Find where the given text appears and provide that cell's center as (X, Y) coordinate. 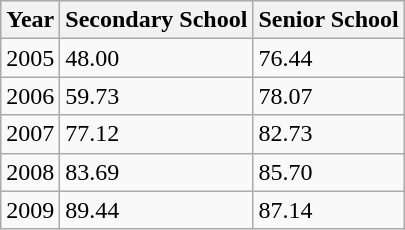
2009 (30, 210)
2007 (30, 134)
85.70 (328, 172)
83.69 (156, 172)
59.73 (156, 96)
2008 (30, 172)
76.44 (328, 58)
87.14 (328, 210)
Secondary School (156, 20)
48.00 (156, 58)
2005 (30, 58)
Year (30, 20)
82.73 (328, 134)
78.07 (328, 96)
2006 (30, 96)
Senior School (328, 20)
77.12 (156, 134)
89.44 (156, 210)
